Detect which cell encompasses the target text, then output its [x, y] center coordinate. 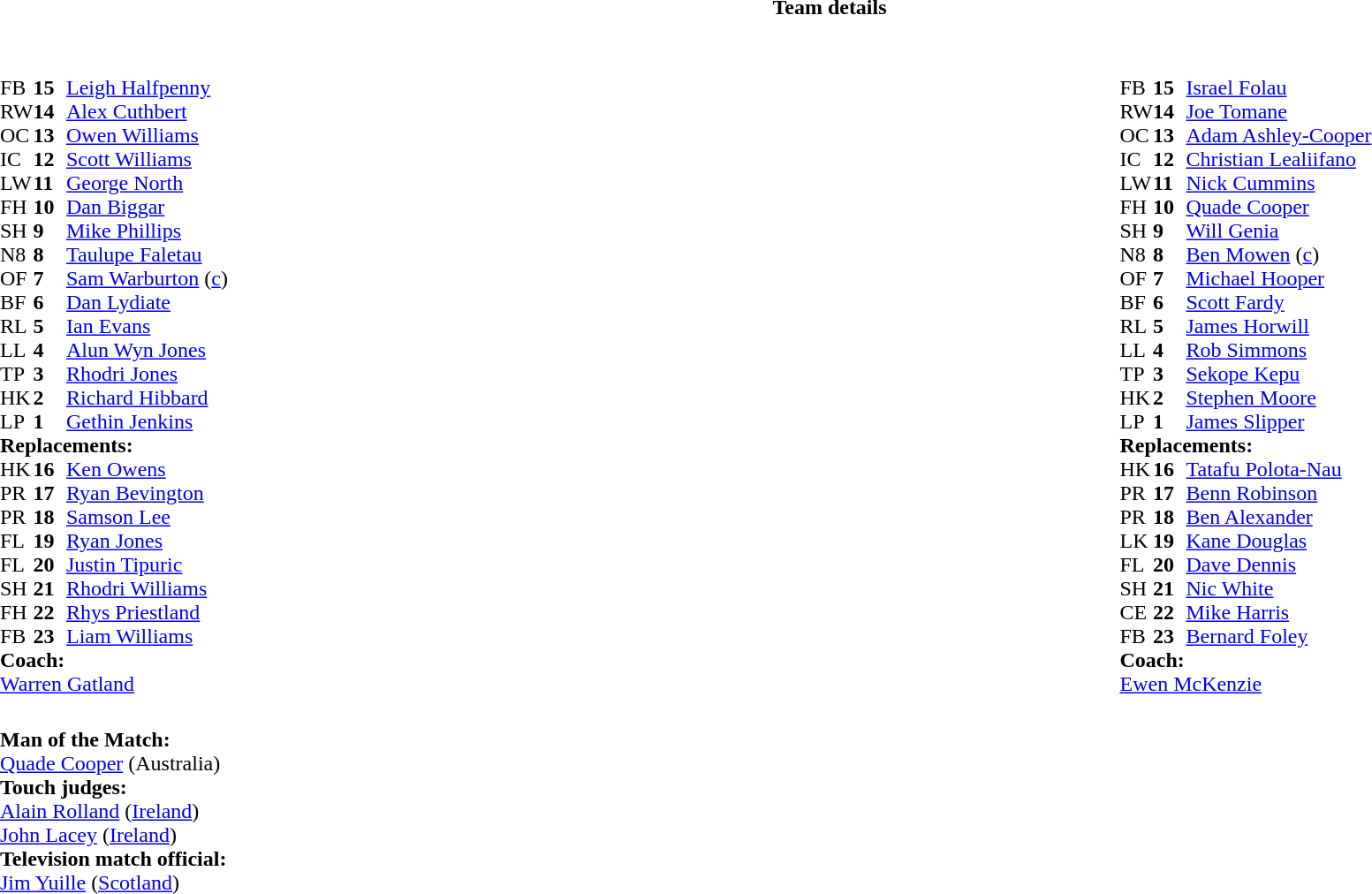
Rhys Priestland [147, 613]
Ryan Bevington [147, 493]
Kane Douglas [1278, 541]
Justin Tipuric [147, 565]
LK [1137, 541]
Dave Dennis [1278, 565]
Rob Simmons [1278, 350]
Scott Fardy [1278, 302]
Richard Hibbard [147, 398]
Quade Cooper [1278, 207]
Joe Tomane [1278, 111]
Ben Mowen (c) [1278, 254]
Rhodri Jones [147, 375]
Benn Robinson [1278, 493]
Owen Williams [147, 136]
Stephen Moore [1278, 398]
Mike Phillips [147, 231]
Adam Ashley-Cooper [1278, 136]
Sam Warburton (c) [147, 279]
CE [1137, 613]
Christian Lealiifano [1278, 159]
Dan Lydiate [147, 302]
Nic White [1278, 588]
Will Genia [1278, 231]
Leigh Halfpenny [147, 88]
Gethin Jenkins [147, 422]
Alex Cuthbert [147, 111]
Ewen McKenzie [1246, 684]
Taulupe Faletau [147, 254]
Sekope Kepu [1278, 375]
Mike Harris [1278, 613]
Nick Cummins [1278, 184]
Ian Evans [147, 327]
Ryan Jones [147, 541]
Israel Folau [1278, 88]
Dan Biggar [147, 207]
Ken Owens [147, 470]
Michael Hooper [1278, 279]
Warren Gatland [114, 684]
James Slipper [1278, 422]
Alun Wyn Jones [147, 350]
James Horwill [1278, 327]
Samson Lee [147, 518]
Tatafu Polota-Nau [1278, 470]
Ben Alexander [1278, 518]
Liam Williams [147, 636]
Rhodri Williams [147, 588]
Scott Williams [147, 159]
Bernard Foley [1278, 636]
George North [147, 184]
